Return [X, Y] of the center of cell containing provided text 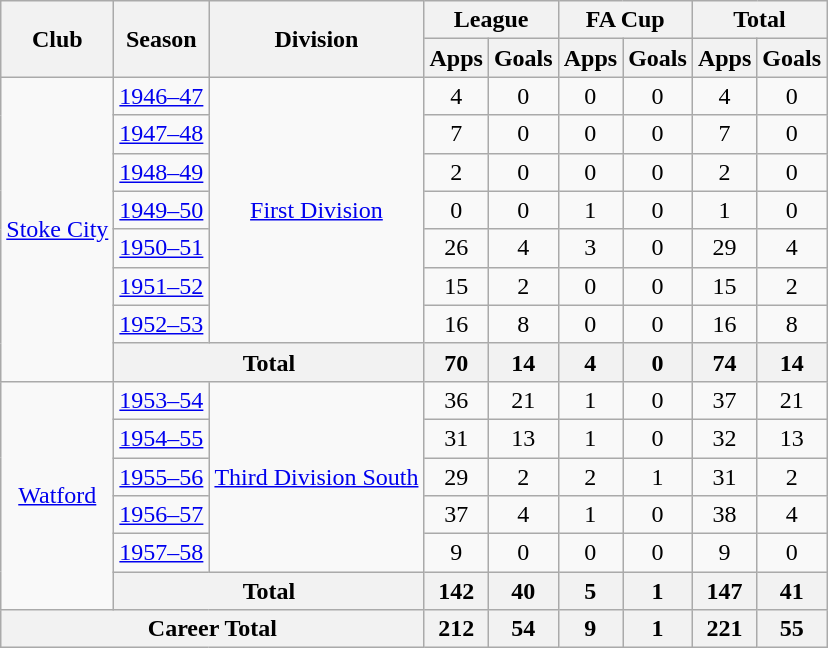
1947–48 [162, 134]
1957–58 [162, 553]
36 [456, 400]
221 [724, 629]
40 [523, 591]
1956–57 [162, 515]
32 [724, 438]
38 [724, 515]
Season [162, 39]
74 [724, 362]
1955–56 [162, 477]
142 [456, 591]
41 [792, 591]
147 [724, 591]
1952–53 [162, 324]
FA Cup [625, 20]
54 [523, 629]
1948–49 [162, 172]
26 [456, 248]
5 [590, 591]
1951–52 [162, 286]
3 [590, 248]
1949–50 [162, 210]
Club [58, 39]
League [491, 20]
1953–54 [162, 400]
Watford [58, 495]
Division [316, 39]
Career Total [212, 629]
55 [792, 629]
First Division [316, 210]
Stoke City [58, 229]
1946–47 [162, 96]
70 [456, 362]
Third Division South [316, 476]
1954–55 [162, 438]
212 [456, 629]
1950–51 [162, 248]
